Return (x, y) of the center of cell containing provided text 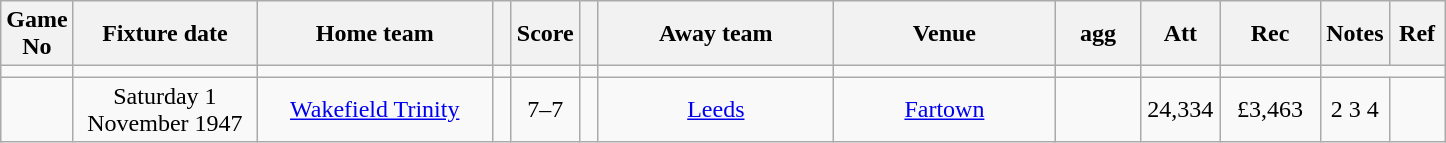
7–7 (545, 110)
Ref (1417, 34)
agg (1098, 34)
2 3 4 (1355, 110)
Fartown (944, 110)
Notes (1355, 34)
£3,463 (1270, 110)
Score (545, 34)
Leeds (716, 110)
Wakefield Trinity (375, 110)
Venue (944, 34)
Saturday 1 November 1947 (165, 110)
24,334 (1180, 110)
Away team (716, 34)
Fixture date (165, 34)
Home team (375, 34)
Att (1180, 34)
Game No (37, 34)
Rec (1270, 34)
